Detect which cell encompasses the target text, then output its [X, Y] center coordinate. 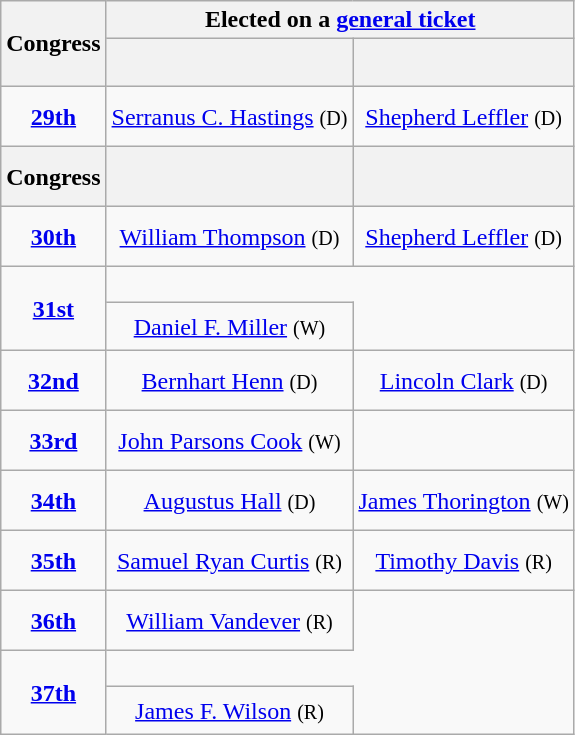
Serranus C. Hastings (D) [230, 117]
Lincoln Clark (D) [464, 381]
30th [54, 237]
29th [54, 117]
37th [54, 693]
William Vandever (R) [230, 621]
35th [54, 561]
Daniel F. Miller (W) [230, 327]
34th [54, 501]
William Thompson (D) [230, 237]
Elected on a general ticket [340, 20]
Timothy Davis (R) [464, 561]
31st [54, 309]
36th [54, 621]
Bernhart Henn (D) [230, 381]
32nd [54, 381]
Augustus Hall (D) [230, 501]
33rd [54, 441]
James Thorington (W) [464, 501]
Samuel Ryan Curtis (R) [230, 561]
James F. Wilson (R) [230, 711]
John Parsons Cook (W) [230, 441]
